Locate the cell with the specified text and output its (x, y) center coordinate. 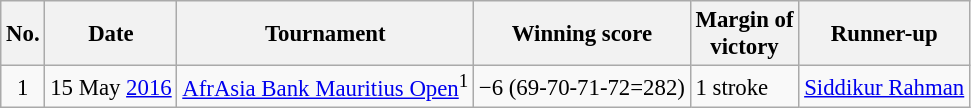
Margin ofvictory (744, 34)
15 May 2016 (111, 87)
No. (23, 34)
−6 (69-70-71-72=282) (582, 87)
Tournament (326, 34)
1 stroke (744, 87)
Runner-up (884, 34)
Siddikur Rahman (884, 87)
Date (111, 34)
Winning score (582, 34)
AfrAsia Bank Mauritius Open1 (326, 87)
1 (23, 87)
